Search for the cell housing the specified text and yield its (X, Y) center coordinate. 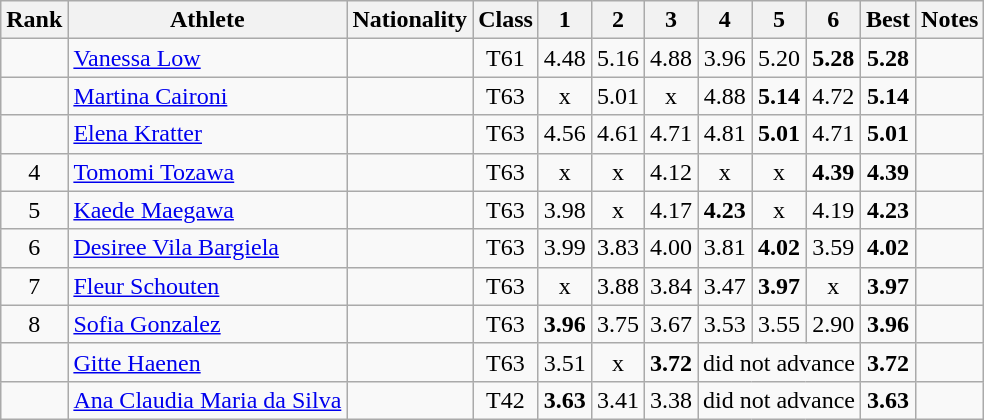
1 (564, 20)
3.38 (670, 400)
3.55 (779, 324)
Gitte Haenen (208, 362)
T42 (506, 400)
Tomomi Tozawa (208, 172)
4.19 (833, 210)
5.20 (779, 58)
5.16 (618, 58)
3.99 (564, 248)
3.75 (618, 324)
3.81 (725, 248)
Kaede Maegawa (208, 210)
Martina Caironi (208, 96)
3.59 (833, 248)
4.48 (564, 58)
Ana Claudia Maria da Silva (208, 400)
Best (888, 20)
Notes (950, 20)
3.51 (564, 362)
4.81 (725, 134)
8 (34, 324)
Vanessa Low (208, 58)
Athlete (208, 20)
Sofia Gonzalez (208, 324)
Nationality (410, 20)
4.17 (670, 210)
4.00 (670, 248)
Desiree Vila Bargiela (208, 248)
4.61 (618, 134)
3.53 (725, 324)
3.47 (725, 286)
3.98 (564, 210)
7 (34, 286)
4.72 (833, 96)
3.67 (670, 324)
2.90 (833, 324)
4.56 (564, 134)
3.88 (618, 286)
4.12 (670, 172)
Class (506, 20)
Rank (34, 20)
Elena Kratter (208, 134)
Fleur Schouten (208, 286)
3.41 (618, 400)
3.84 (670, 286)
2 (618, 20)
T61 (506, 58)
3.83 (618, 248)
3 (670, 20)
